Provide the [x, y] coordinate of the cell's center where the given text is located.  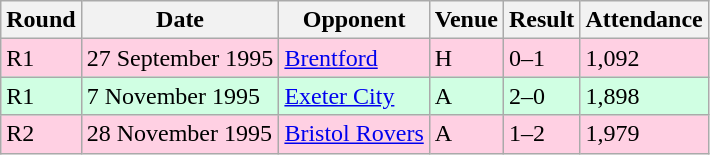
0–1 [541, 58]
Result [541, 20]
Opponent [354, 20]
1–2 [541, 134]
2–0 [541, 96]
1,092 [644, 58]
Attendance [644, 20]
28 November 1995 [180, 134]
27 September 1995 [180, 58]
Date [180, 20]
H [466, 58]
Brentford [354, 58]
1,898 [644, 96]
7 November 1995 [180, 96]
Exeter City [354, 96]
Round [41, 20]
Venue [466, 20]
R2 [41, 134]
1,979 [644, 134]
Bristol Rovers [354, 134]
